Output the [X, Y] coordinate of the center of the cell containing the given text.  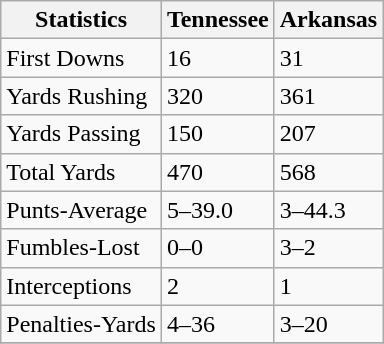
2 [218, 286]
16 [218, 58]
Punts-Average [82, 210]
3–20 [328, 324]
3–44.3 [328, 210]
150 [218, 134]
Arkansas [328, 20]
361 [328, 96]
Interceptions [82, 286]
Yards Passing [82, 134]
4–36 [218, 324]
Tennessee [218, 20]
Fumbles-Lost [82, 248]
1 [328, 286]
First Downs [82, 58]
Penalties-Yards [82, 324]
Total Yards [82, 172]
31 [328, 58]
Statistics [82, 20]
207 [328, 134]
3–2 [328, 248]
320 [218, 96]
0–0 [218, 248]
Yards Rushing [82, 96]
5–39.0 [218, 210]
568 [328, 172]
470 [218, 172]
